Find where the given text appears and provide that cell's center as [X, Y] coordinate. 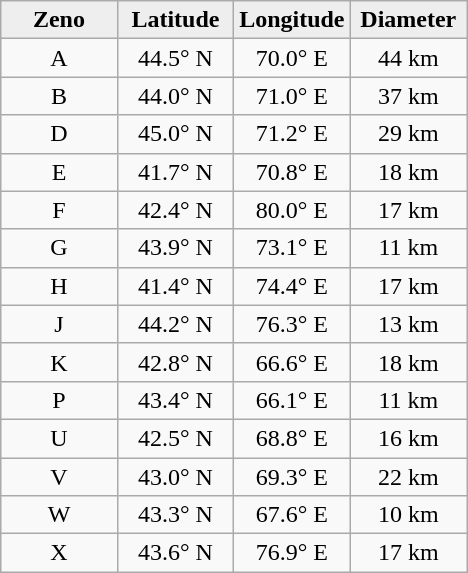
Latitude [175, 20]
Longitude [292, 20]
70.0° E [292, 58]
71.2° E [292, 134]
16 km [408, 438]
43.0° N [175, 477]
68.8° E [292, 438]
Zeno [59, 20]
43.6° N [175, 553]
22 km [408, 477]
K [59, 362]
66.1° E [292, 400]
43.4° N [175, 400]
E [59, 172]
66.6° E [292, 362]
44.0° N [175, 96]
42.5° N [175, 438]
W [59, 515]
43.9° N [175, 248]
10 km [408, 515]
67.6° E [292, 515]
44.5° N [175, 58]
B [59, 96]
76.3° E [292, 324]
41.7° N [175, 172]
29 km [408, 134]
Diameter [408, 20]
42.4° N [175, 210]
37 km [408, 96]
71.0° E [292, 96]
U [59, 438]
J [59, 324]
13 km [408, 324]
41.4° N [175, 286]
43.3° N [175, 515]
70.8° E [292, 172]
X [59, 553]
42.8° N [175, 362]
G [59, 248]
D [59, 134]
F [59, 210]
A [59, 58]
44 km [408, 58]
45.0° N [175, 134]
76.9° E [292, 553]
73.1° E [292, 248]
74.4° E [292, 286]
P [59, 400]
80.0° E [292, 210]
69.3° E [292, 477]
V [59, 477]
44.2° N [175, 324]
H [59, 286]
